Provide the [x, y] coordinate of the cell's center where the given text is located.  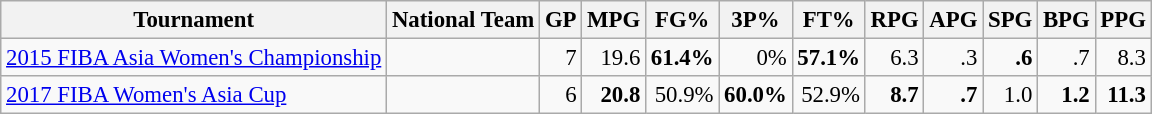
MPG [614, 20]
7 [561, 58]
50.9% [682, 95]
20.8 [614, 95]
8.3 [1123, 58]
0% [756, 58]
1.0 [1010, 95]
RPG [894, 20]
BPG [1066, 20]
National Team [464, 20]
61.4% [682, 58]
19.6 [614, 58]
FG% [682, 20]
57.1% [828, 58]
11.3 [1123, 95]
6 [561, 95]
FT% [828, 20]
2017 FIBA Women's Asia Cup [194, 95]
8.7 [894, 95]
1.2 [1066, 95]
SPG [1010, 20]
52.9% [828, 95]
PPG [1123, 20]
6.3 [894, 58]
APG [954, 20]
.3 [954, 58]
.6 [1010, 58]
3P% [756, 20]
60.0% [756, 95]
Tournament [194, 20]
2015 FIBA Asia Women's Championship [194, 58]
GP [561, 20]
